Detect which cell encompasses the target text, then output its (X, Y) center coordinate. 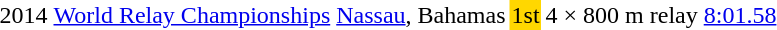
1st (526, 15)
Nassau, Bahamas (421, 15)
4 × 800 m relay (622, 15)
World Relay Championships (192, 15)
